Provide the [x, y] coordinate of the cell's center where the given text is located.  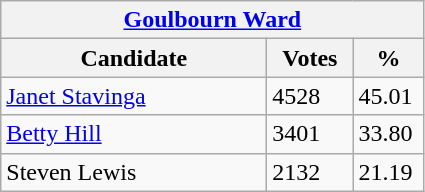
Janet Stavinga [134, 96]
45.01 [388, 96]
% [388, 58]
Betty Hill [134, 134]
Goulbourn Ward [212, 20]
Votes [310, 58]
Steven Lewis [134, 172]
Candidate [134, 58]
21.19 [388, 172]
2132 [310, 172]
3401 [310, 134]
33.80 [388, 134]
4528 [310, 96]
